Search for the cell housing the specified text and yield its (x, y) center coordinate. 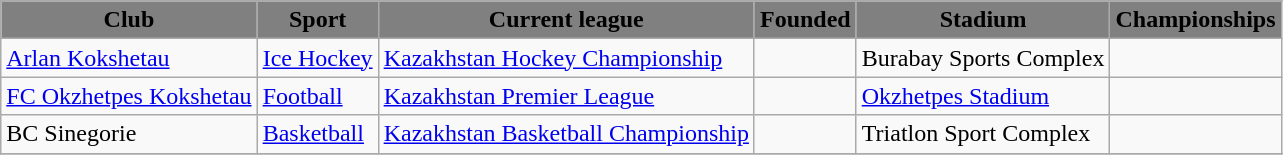
Kazakhstan Basketball Championship (566, 134)
Sport (318, 20)
Okzhetpes Stadium (983, 96)
Championships (1196, 20)
Burabay Sports Complex (983, 58)
Founded (805, 20)
Ice Hockey (318, 58)
Stadium (983, 20)
Kazakhstan Hockey Championship (566, 58)
BC Sinegorie (129, 134)
Current league (566, 20)
Kazakhstan Premier League (566, 96)
Football (318, 96)
Basketball (318, 134)
Club (129, 20)
Triatlon Sport Complex (983, 134)
FC Okzhetpes Kokshetau (129, 96)
Arlan Kokshetau (129, 58)
